Detect which cell encompasses the target text, then output its [X, Y] center coordinate. 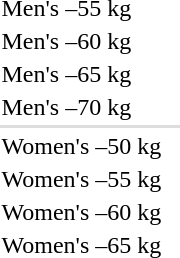
Women's –50 kg [82, 146]
Men's –65 kg [82, 74]
Women's –55 kg [82, 179]
Men's –60 kg [82, 41]
Women's –60 kg [82, 212]
Men's –70 kg [82, 107]
